Extract the [X, Y] coordinate from the center of the cell holding the provided text.  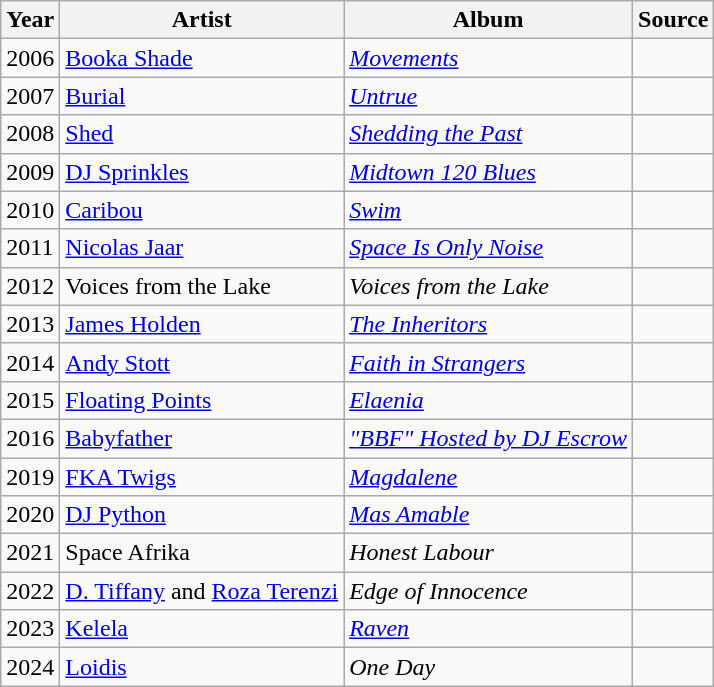
2021 [30, 553]
2010 [30, 210]
Space Is Only Noise [488, 248]
Year [30, 20]
2013 [30, 324]
2016 [30, 438]
Elaenia [488, 400]
2015 [30, 400]
2022 [30, 591]
2008 [30, 134]
2006 [30, 58]
Shedding the Past [488, 134]
Magdalene [488, 477]
Swim [488, 210]
2009 [30, 172]
James Holden [202, 324]
Shed [202, 134]
Andy Stott [202, 362]
The Inheritors [488, 324]
"BBF" Hosted by DJ Escrow [488, 438]
2014 [30, 362]
Babyfather [202, 438]
Movements [488, 58]
Honest Labour [488, 553]
Burial [202, 96]
DJ Sprinkles [202, 172]
Mas Amable [488, 515]
Artist [202, 20]
Kelela [202, 629]
DJ Python [202, 515]
2024 [30, 667]
Untrue [488, 96]
Source [674, 20]
2007 [30, 96]
One Day [488, 667]
Caribou [202, 210]
Floating Points [202, 400]
Raven [488, 629]
2023 [30, 629]
Edge of Innocence [488, 591]
D. Tiffany and Roza Terenzi [202, 591]
2019 [30, 477]
Album [488, 20]
Booka Shade [202, 58]
Loidis [202, 667]
Midtown 120 Blues [488, 172]
Space Afrika [202, 553]
FKA Twigs [202, 477]
Faith in Strangers [488, 362]
2012 [30, 286]
2011 [30, 248]
Nicolas Jaar [202, 248]
2020 [30, 515]
